Identify which cell holds the provided text, then report its (X, Y) central coordinate. 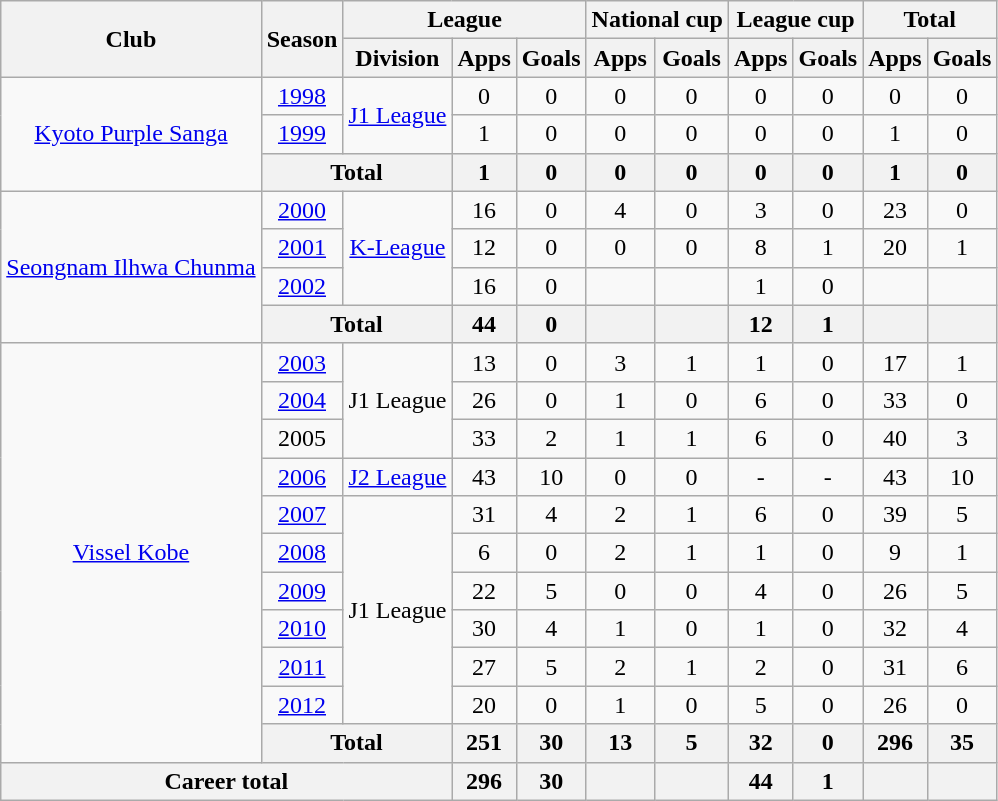
League cup (796, 20)
251 (484, 743)
2002 (302, 286)
2004 (302, 400)
1999 (302, 134)
27 (484, 667)
2000 (302, 210)
2009 (302, 591)
Career total (226, 781)
2001 (302, 248)
Seongnam Ilhwa Chunma (131, 267)
2005 (302, 438)
J2 League (398, 477)
8 (761, 248)
2008 (302, 553)
National cup (657, 20)
Club (131, 39)
K-League (398, 248)
35 (962, 743)
2012 (302, 705)
40 (895, 438)
Kyoto Purple Sanga (131, 134)
2010 (302, 629)
17 (895, 362)
Vissel Kobe (131, 552)
2003 (302, 362)
2006 (302, 477)
39 (895, 515)
2011 (302, 667)
22 (484, 591)
9 (895, 553)
Division (398, 58)
Season (302, 39)
League (464, 20)
2007 (302, 515)
23 (895, 210)
1998 (302, 96)
